Capture the cell that displays the provided text and extract its [X, Y] central coordinate. 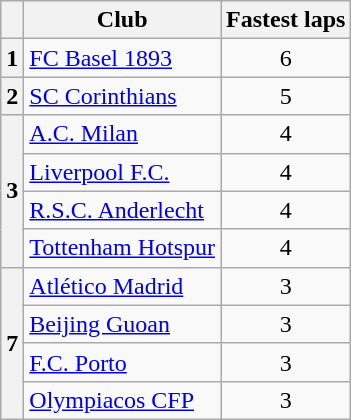
F.C. Porto [122, 362]
Beijing Guoan [122, 324]
R.S.C. Anderlecht [122, 210]
Tottenham Hotspur [122, 248]
6 [285, 58]
Club [122, 20]
SC Corinthians [122, 96]
Atlético Madrid [122, 286]
2 [12, 96]
Fastest laps [285, 20]
7 [12, 343]
Liverpool F.C. [122, 172]
Olympiacos CFP [122, 400]
5 [285, 96]
1 [12, 58]
FC Basel 1893 [122, 58]
A.C. Milan [122, 134]
